Return [X, Y] of the center of cell containing provided text 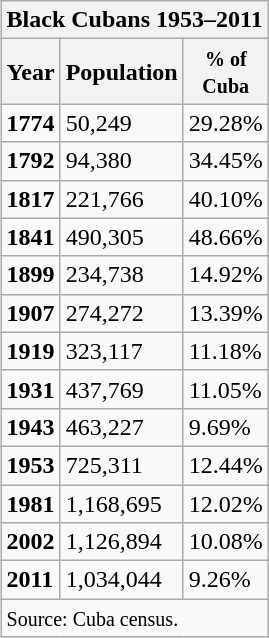
2002 [30, 542]
463,227 [122, 427]
1907 [30, 313]
2011 [30, 580]
1,034,044 [122, 580]
29.28% [226, 123]
94,380 [122, 161]
1899 [30, 275]
725,311 [122, 465]
13.39% [226, 313]
14.92% [226, 275]
1817 [30, 199]
11.05% [226, 389]
234,738 [122, 275]
1,168,695 [122, 503]
1841 [30, 237]
40.10% [226, 199]
1,126,894 [122, 542]
274,272 [122, 313]
10.08% [226, 542]
1931 [30, 389]
Black Cubans 1953–2011 [134, 20]
1943 [30, 427]
1953 [30, 465]
437,769 [122, 389]
12.44% [226, 465]
48.66% [226, 237]
490,305 [122, 237]
% ofCuba [226, 72]
1981 [30, 503]
Source: Cuba census. [134, 618]
34.45% [226, 161]
323,117 [122, 351]
221,766 [122, 199]
9.69% [226, 427]
50,249 [122, 123]
Population [122, 72]
9.26% [226, 580]
1919 [30, 351]
12.02% [226, 503]
1774 [30, 123]
Year [30, 72]
11.18% [226, 351]
1792 [30, 161]
